Find where the given text appears and provide that cell's center as [x, y] coordinate. 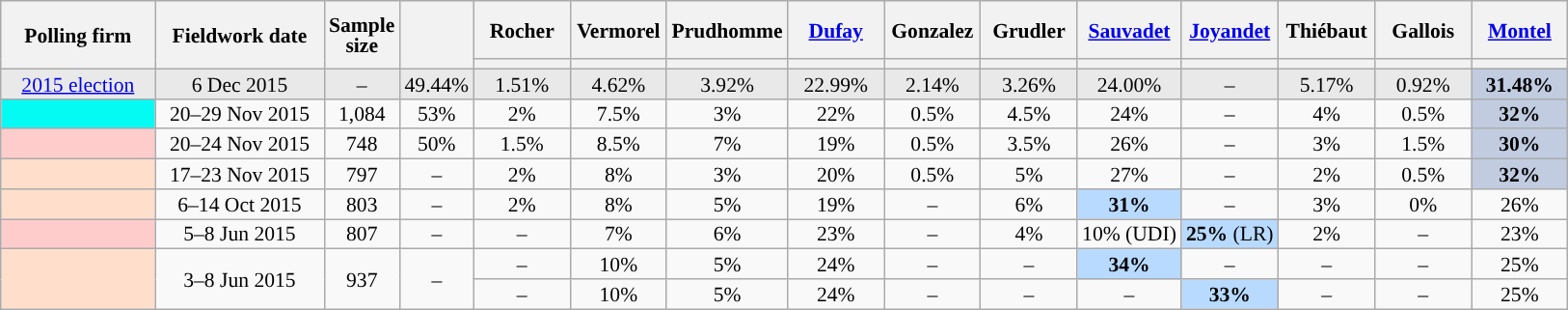
937 [362, 279]
Dufay [836, 30]
3.26% [1029, 83]
2015 election [78, 83]
Vermorel [618, 30]
24.00% [1129, 83]
31.48% [1520, 83]
797 [362, 174]
3–8 Jun 2015 [239, 279]
Thiébaut [1327, 30]
3.92% [727, 83]
4.5% [1029, 114]
6 Dec 2015 [239, 83]
Polling firm [78, 35]
17–23 Nov 2015 [239, 174]
1.51% [522, 83]
Grudler [1029, 30]
3.5% [1029, 145]
22% [836, 114]
50% [436, 145]
34% [1129, 265]
7.5% [618, 114]
Samplesize [362, 35]
Fieldwork date [239, 35]
1,084 [362, 114]
803 [362, 205]
20–29 Nov 2015 [239, 114]
53% [436, 114]
20–24 Nov 2015 [239, 145]
30% [1520, 145]
6–14 Oct 2015 [239, 205]
31% [1129, 205]
Joyandet [1230, 30]
Prudhomme [727, 30]
25% (LR) [1230, 234]
20% [836, 174]
Gallois [1423, 30]
49.44% [436, 83]
22.99% [836, 83]
0% [1423, 205]
5–8 Jun 2015 [239, 234]
27% [1129, 174]
2.14% [933, 83]
807 [362, 234]
33% [1230, 294]
10% (UDI) [1129, 234]
Montel [1520, 30]
748 [362, 145]
Rocher [522, 30]
5.17% [1327, 83]
0.92% [1423, 83]
8.5% [618, 145]
Gonzalez [933, 30]
Sauvadet [1129, 30]
4.62% [618, 83]
